Search for the cell housing the specified text and yield its [x, y] center coordinate. 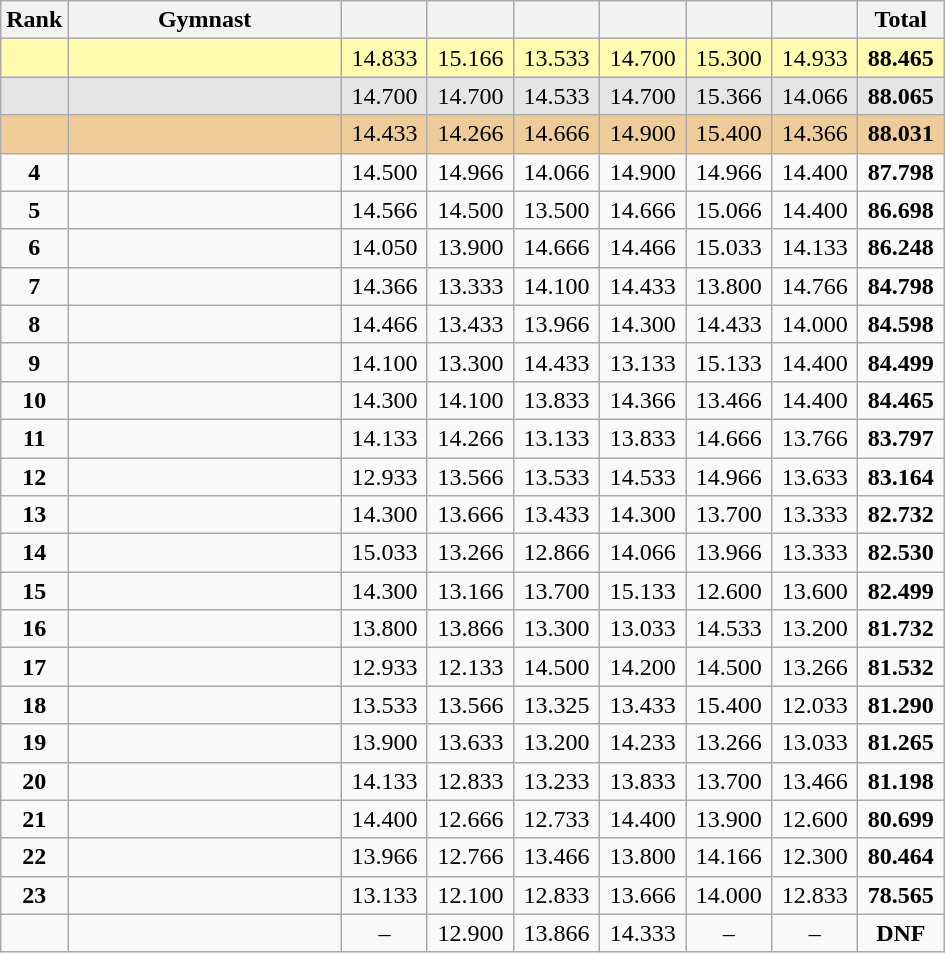
13.500 [557, 210]
13.600 [815, 591]
87.798 [901, 172]
4 [34, 172]
13.166 [470, 591]
Total [901, 20]
80.464 [901, 857]
23 [34, 895]
9 [34, 362]
86.248 [901, 248]
82.499 [901, 591]
13.766 [815, 438]
86.698 [901, 210]
18 [34, 705]
10 [34, 400]
14.166 [729, 857]
14.566 [384, 210]
88.065 [901, 96]
Gymnast [205, 20]
14.766 [815, 286]
15.066 [729, 210]
7 [34, 286]
8 [34, 324]
12.666 [470, 819]
5 [34, 210]
12.866 [557, 553]
19 [34, 743]
16 [34, 629]
84.499 [901, 362]
13.325 [557, 705]
17 [34, 667]
81.265 [901, 743]
12.100 [470, 895]
DNF [901, 933]
81.290 [901, 705]
12.766 [470, 857]
13 [34, 515]
15.366 [729, 96]
12.133 [470, 667]
12 [34, 477]
84.598 [901, 324]
12.733 [557, 819]
Rank [34, 20]
81.532 [901, 667]
88.465 [901, 58]
14.933 [815, 58]
81.198 [901, 781]
14.333 [643, 933]
83.797 [901, 438]
82.732 [901, 515]
22 [34, 857]
83.164 [901, 477]
80.699 [901, 819]
14.833 [384, 58]
15 [34, 591]
14.200 [643, 667]
12.300 [815, 857]
81.732 [901, 629]
21 [34, 819]
14 [34, 553]
12.900 [470, 933]
12.033 [815, 705]
84.465 [901, 400]
13.233 [557, 781]
84.798 [901, 286]
11 [34, 438]
14.050 [384, 248]
15.166 [470, 58]
15.300 [729, 58]
14.233 [643, 743]
20 [34, 781]
6 [34, 248]
78.565 [901, 895]
88.031 [901, 134]
82.530 [901, 553]
